Identify which cell holds the provided text, then report its [X, Y] central coordinate. 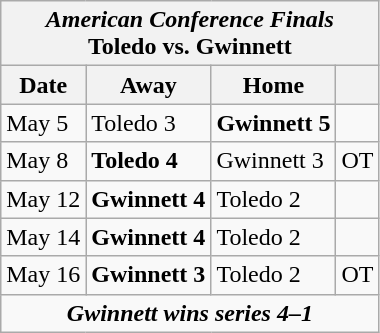
Away [148, 85]
May 8 [44, 161]
May 16 [44, 275]
Gwinnett wins series 4–1 [190, 313]
American Conference Finals Toledo vs. Gwinnett [190, 34]
Toledo 4 [148, 161]
May 5 [44, 123]
May 14 [44, 237]
Toledo 3 [148, 123]
Home [274, 85]
May 12 [44, 199]
Date [44, 85]
Gwinnett 5 [274, 123]
